Provide the (x, y) coordinate of the cell's center where the given text is located.  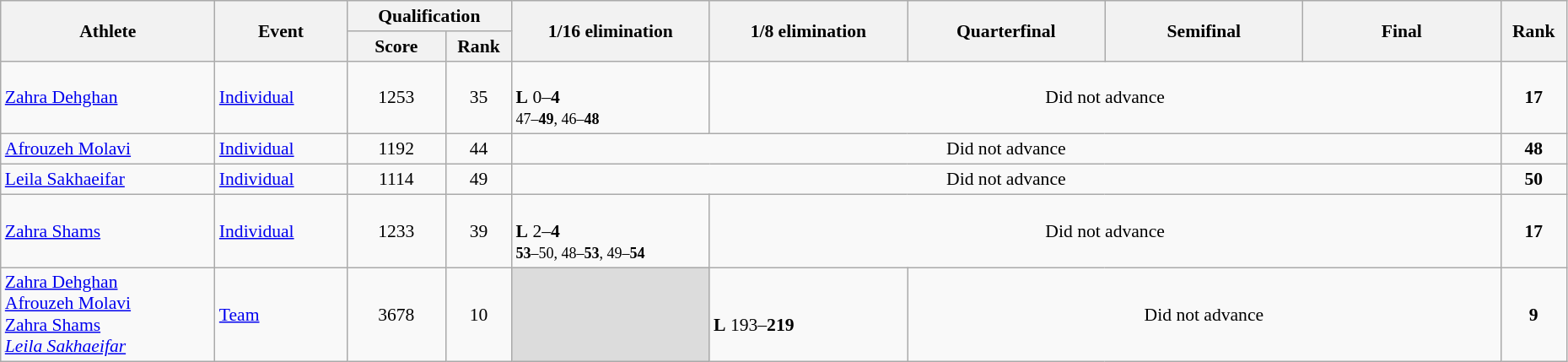
Qualification (428, 16)
3678 (396, 315)
39 (478, 231)
48 (1533, 149)
Final (1402, 30)
L 0–447–49, 46–48 (611, 98)
1/8 elimination (808, 30)
Zahra Dehghan (108, 98)
1233 (396, 231)
Team (281, 315)
35 (478, 98)
Quarterfinal (1007, 30)
Leila Sakhaeifar (108, 180)
Zahra DehghanAfrouzeh MolaviZahra ShamsLeila Sakhaeifar (108, 315)
L 193–219 (808, 315)
Semifinal (1204, 30)
10 (478, 315)
Afrouzeh Molavi (108, 149)
1/16 elimination (611, 30)
L 2–453–50, 48–53, 49–54 (611, 231)
1114 (396, 180)
1192 (396, 149)
Event (281, 30)
50 (1533, 180)
9 (1533, 315)
Athlete (108, 30)
Score (396, 46)
49 (478, 180)
44 (478, 149)
1253 (396, 98)
Zahra Shams (108, 231)
